Search for the cell housing the specified text and yield its (X, Y) center coordinate. 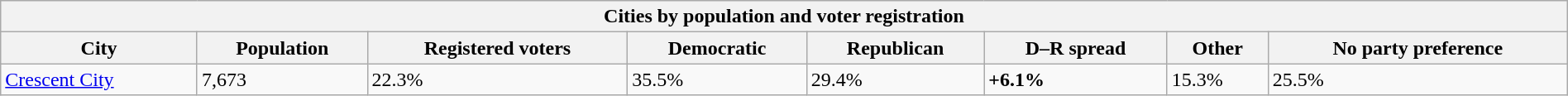
35.5% (717, 79)
Democratic (717, 48)
Population (282, 48)
Other (1217, 48)
Republican (895, 48)
25.5% (1417, 79)
No party preference (1417, 48)
+6.1% (1075, 79)
29.4% (895, 79)
Registered voters (498, 48)
D–R spread (1075, 48)
Crescent City (99, 79)
15.3% (1217, 79)
7,673 (282, 79)
22.3% (498, 79)
Cities by population and voter registration (784, 17)
City (99, 48)
